Identify which cell holds the provided text, then report its [x, y] central coordinate. 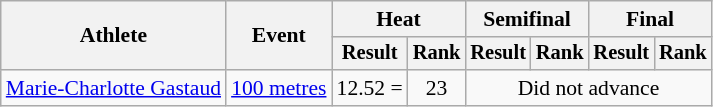
23 [437, 88]
Event [278, 36]
Did not advance [588, 88]
Athlete [114, 36]
Semifinal [526, 19]
Final [650, 19]
100 metres [278, 88]
12.52 = [370, 88]
Heat [399, 19]
Marie-Charlotte Gastaud [114, 88]
